Return (X, Y) of the center of cell containing provided text 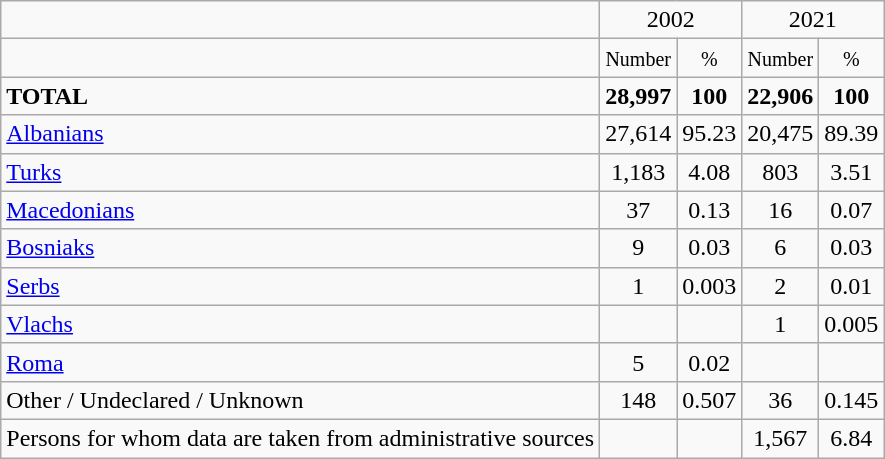
1,567 (780, 438)
1,183 (638, 172)
Other / Undeclared / Unknown (300, 400)
9 (638, 248)
0.005 (852, 324)
0.07 (852, 210)
6.84 (852, 438)
Serbs (300, 286)
16 (780, 210)
Bosniaks (300, 248)
0.145 (852, 400)
2021 (813, 20)
3.51 (852, 172)
20,475 (780, 134)
148 (638, 400)
2002 (671, 20)
95.23 (710, 134)
Roma (300, 362)
Macedonians (300, 210)
27,614 (638, 134)
89.39 (852, 134)
0.02 (710, 362)
5 (638, 362)
0.01 (852, 286)
6 (780, 248)
0.13 (710, 210)
803 (780, 172)
Turks (300, 172)
Vlachs (300, 324)
22,906 (780, 96)
TOTAL (300, 96)
0.003 (710, 286)
Persons for whom data are taken from administrative sources (300, 438)
2 (780, 286)
36 (780, 400)
0.507 (710, 400)
37 (638, 210)
4.08 (710, 172)
28,997 (638, 96)
Albanians (300, 134)
